Identify which cell holds the provided text, then report its [x, y] central coordinate. 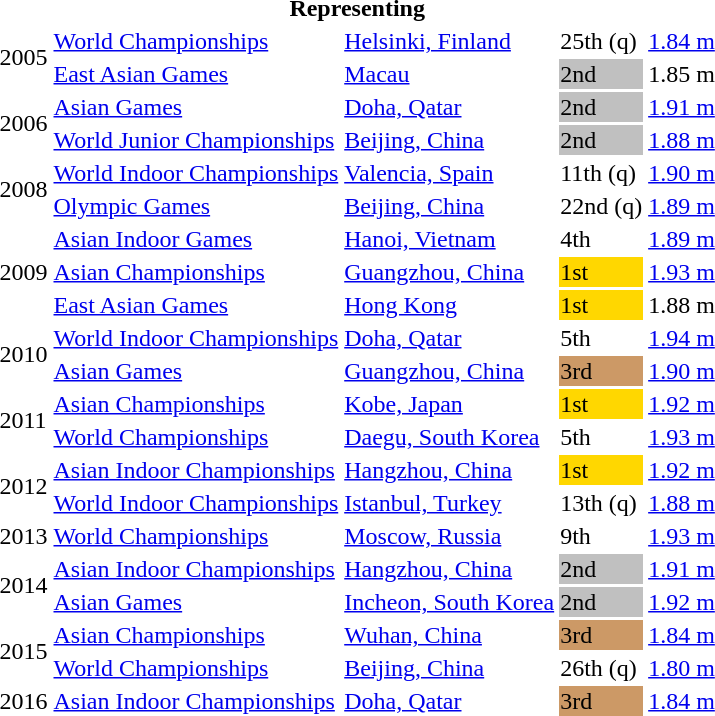
Hanoi, Vietnam [450, 239]
Incheon, South Korea [450, 602]
Kobe, Japan [450, 404]
13th (q) [602, 503]
26th (q) [602, 668]
Asian Indoor Games [196, 239]
25th (q) [602, 41]
Wuhan, China [450, 635]
11th (q) [602, 173]
World Junior Championships [196, 140]
Macau [450, 74]
4th [602, 239]
Hong Kong [450, 305]
Istanbul, Turkey [450, 503]
22nd (q) [602, 206]
Moscow, Russia [450, 536]
Valencia, Spain [450, 173]
Daegu, South Korea [450, 437]
Olympic Games [196, 206]
9th [602, 536]
Helsinki, Finland [450, 41]
